Find where the given text appears and provide that cell's center as (x, y) coordinate. 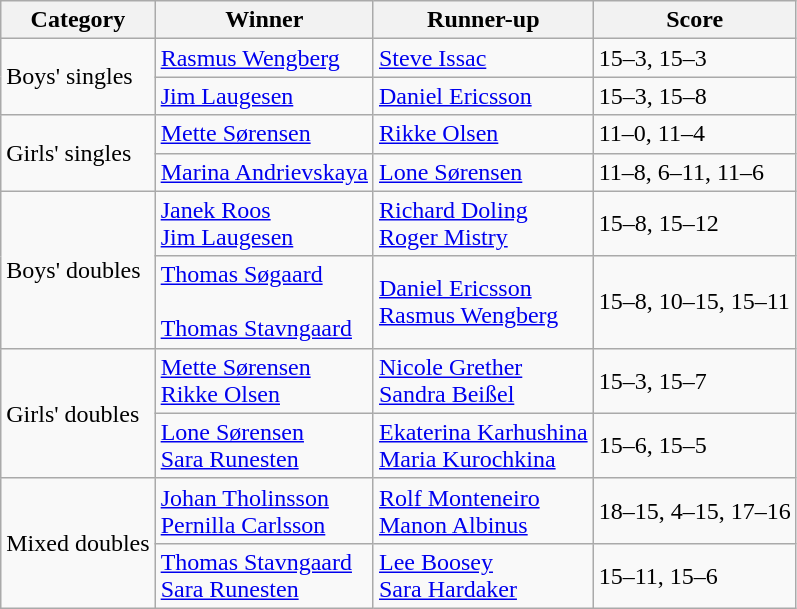
Mette Sørensen Rikke Olsen (264, 380)
Richard Doling Roger Mistry (483, 224)
Girls' doubles (78, 413)
15–6, 15–5 (694, 446)
Score (694, 20)
15–11, 15–6 (694, 576)
Thomas Søgaard Thomas Stavngaard (264, 302)
11–0, 11–4 (694, 134)
Lone Sørensen Sara Runesten (264, 446)
Janek Roos Jim Laugesen (264, 224)
Nicole Grether Sandra Beißel (483, 380)
Rasmus Wengberg (264, 58)
15–3, 15–7 (694, 380)
Daniel Ericsson Rasmus Wengberg (483, 302)
Rolf Monteneiro Manon Albinus (483, 510)
18–15, 4–15, 17–16 (694, 510)
Category (78, 20)
Daniel Ericsson (483, 96)
15–8, 15–12 (694, 224)
Johan Tholinsson Pernilla Carlsson (264, 510)
15–3, 15–8 (694, 96)
Jim Laugesen (264, 96)
Boys' doubles (78, 270)
Rikke Olsen (483, 134)
Mette Sørensen (264, 134)
15–3, 15–3 (694, 58)
Ekaterina Karhushina Maria Kurochkina (483, 446)
11–8, 6–11, 11–6 (694, 172)
Runner-up (483, 20)
Marina Andrievskaya (264, 172)
Mixed doubles (78, 543)
Lee Boosey Sara Hardaker (483, 576)
Lone Sørensen (483, 172)
Girls' singles (78, 153)
15–8, 10–15, 15–11 (694, 302)
Steve Issac (483, 58)
Boys' singles (78, 77)
Thomas Stavngaard Sara Runesten (264, 576)
Winner (264, 20)
